Extract the (x, y) coordinate from the center of the cell holding the provided text.  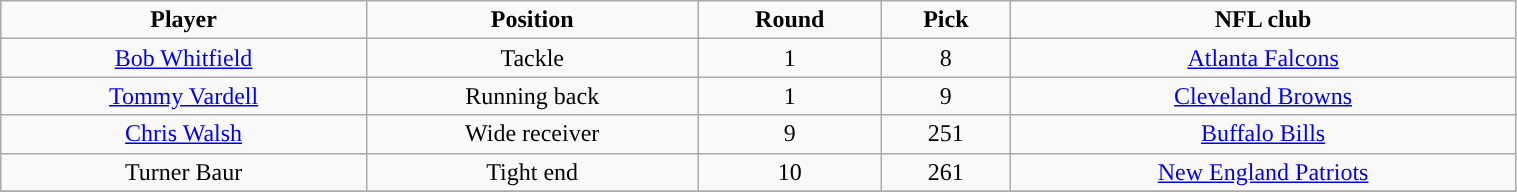
Buffalo Bills (1263, 134)
251 (946, 134)
10 (790, 172)
Round (790, 20)
Position (532, 20)
Player (184, 20)
8 (946, 58)
Tommy Vardell (184, 96)
Cleveland Browns (1263, 96)
Bob Whitfield (184, 58)
Chris Walsh (184, 134)
Pick (946, 20)
NFL club (1263, 20)
Tackle (532, 58)
Running back (532, 96)
New England Patriots (1263, 172)
Atlanta Falcons (1263, 58)
261 (946, 172)
Turner Baur (184, 172)
Tight end (532, 172)
Wide receiver (532, 134)
